Locate the cell with the specified text and output its [x, y] center coordinate. 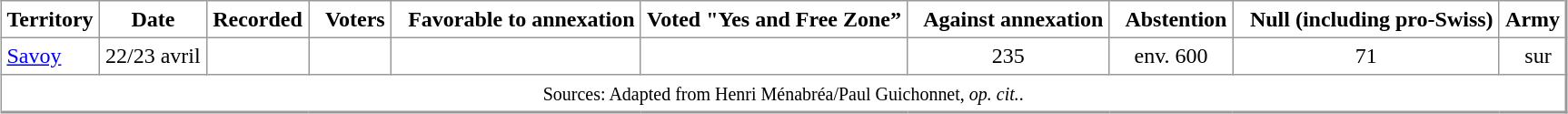
Voted "Yes and Free Zone” [774, 19]
Sources: Adapted from Henri Ménabréa/Paul Guichonnet, op. cit.. [784, 93]
71 [1366, 56]
Army [1533, 19]
sur [1533, 56]
Abstention [1171, 19]
Territory [51, 19]
Favorable to annexation [516, 19]
Recorded [257, 19]
env. 600 [1171, 56]
22/23 avril [153, 56]
235 [1008, 56]
Against annexation [1008, 19]
Null (including pro-Swiss) [1366, 19]
Date [153, 19]
Voters [351, 19]
Savoy [51, 56]
